Provide the (X, Y) coordinate of the cell's center where the given text is located.  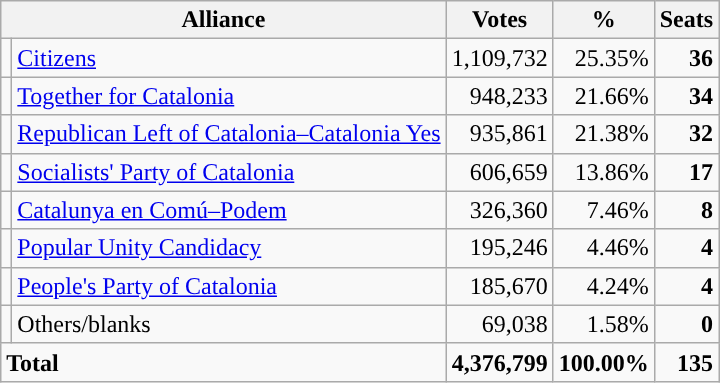
195,246 (500, 248)
32 (686, 134)
7.46% (604, 210)
21.38% (604, 134)
1.58% (604, 324)
Total (224, 362)
Votes (500, 20)
Together for Catalonia (229, 96)
100.00% (604, 362)
21.66% (604, 96)
69,038 (500, 324)
326,360 (500, 210)
606,659 (500, 172)
Alliance (224, 20)
13.86% (604, 172)
1,109,732 (500, 58)
Others/blanks (229, 324)
25.35% (604, 58)
34 (686, 96)
Catalunya en Comú–Podem (229, 210)
4,376,799 (500, 362)
935,861 (500, 134)
Citizens (229, 58)
Seats (686, 20)
Republican Left of Catalonia–Catalonia Yes (229, 134)
People's Party of Catalonia (229, 286)
Socialists' Party of Catalonia (229, 172)
948,233 (500, 96)
17 (686, 172)
Popular Unity Candidacy (229, 248)
8 (686, 210)
4.24% (604, 286)
% (604, 20)
0 (686, 324)
36 (686, 58)
185,670 (500, 286)
135 (686, 362)
4.46% (604, 248)
